Pinpoint the cell where the given text exists, returning its [X, Y] midpoint coordinate. 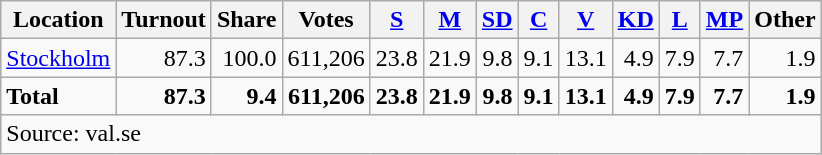
Source: val.se [411, 134]
KD [636, 20]
Turnout [164, 20]
SD [497, 20]
M [450, 20]
Total [58, 96]
L [680, 20]
Other [785, 20]
Location [58, 20]
Votes [326, 20]
100.0 [246, 58]
Stockholm [58, 58]
C [538, 20]
S [396, 20]
Share [246, 20]
V [586, 20]
MP [724, 20]
9.4 [246, 96]
